Return (x, y) of the center of cell containing provided text 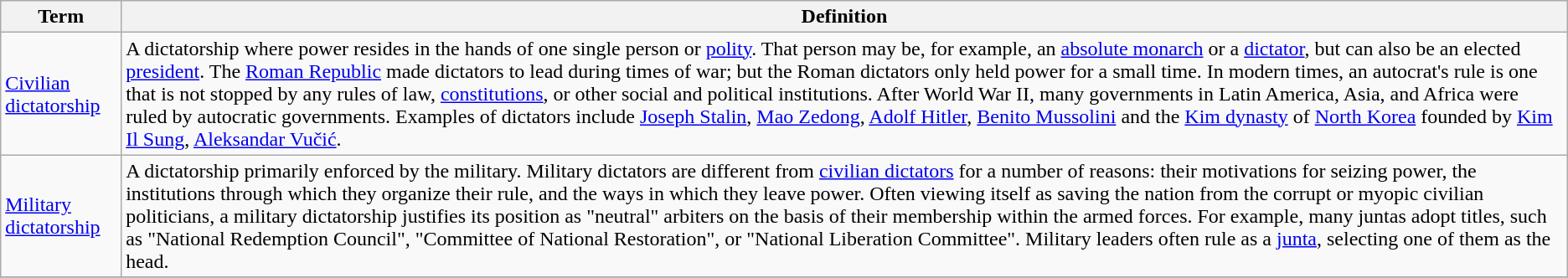
Military dictatorship (61, 216)
Civilian dictatorship (61, 94)
Term (61, 17)
Definition (844, 17)
